Scan for the cell matching the given text and deliver its (x, y) coordinate at center. 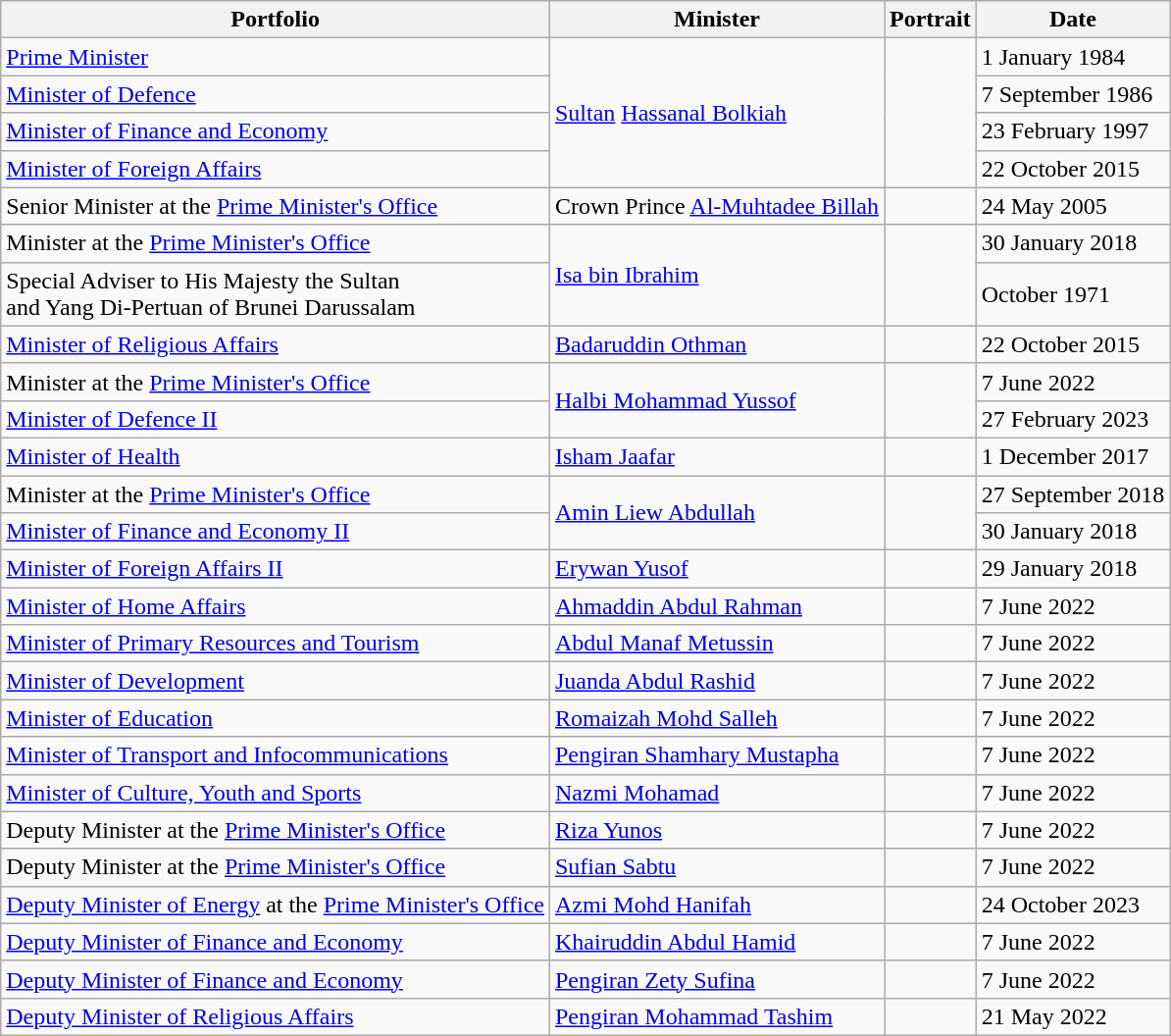
Sufian Sabtu (716, 867)
Sultan Hassanal Bolkiah (716, 113)
21 May 2022 (1073, 1016)
Special Adviser to His Majesty the Sultanand Yang Di-Pertuan of Brunei Darussalam (276, 294)
Amin Liew Abdullah (716, 512)
Minister of Finance and Economy II (276, 532)
Riza Yunos (716, 830)
Romaizah Mohd Salleh (716, 718)
7 September 1986 (1073, 94)
Minister of Transport and Infocommunications (276, 755)
Pengiran Mohammad Tashim (716, 1016)
Minister (716, 20)
24 October 2023 (1073, 905)
Portfolio (276, 20)
Isham Jaafar (716, 456)
Minister of Home Affairs (276, 606)
Deputy Minister of Religious Affairs (276, 1016)
Minister of Education (276, 718)
24 May 2005 (1073, 206)
Pengiran Shamhary Mustapha (716, 755)
Minister of Religious Affairs (276, 344)
Juanda Abdul Rashid (716, 681)
Ahmaddin Abdul Rahman (716, 606)
1 December 2017 (1073, 456)
Prime Minister (276, 57)
Minister of Foreign Affairs II (276, 569)
Minister of Finance and Economy (276, 131)
Minister of Foreign Affairs (276, 169)
Senior Minister at the Prime Minister's Office (276, 206)
Minister of Defence II (276, 419)
Portrait (931, 20)
Erywan Yusof (716, 569)
Minister of Culture, Youth and Sports (276, 793)
Nazmi Mohamad (716, 793)
Azmi Mohd Hanifah (716, 905)
Crown Prince Al-Muhtadee Billah (716, 206)
October 1971 (1073, 294)
Pengiran Zety Sufina (716, 979)
Deputy Minister of Energy at the Prime Minister's Office (276, 905)
Isa bin Ibrahim (716, 275)
Date (1073, 20)
Badaruddin Othman (716, 344)
Halbi Mohammad Yussof (716, 400)
29 January 2018 (1073, 569)
Minister of Primary Resources and Tourism (276, 644)
Abdul Manaf Metussin (716, 644)
27 February 2023 (1073, 419)
Minister of Development (276, 681)
Khairuddin Abdul Hamid (716, 942)
Minister of Health (276, 456)
23 February 1997 (1073, 131)
Minister of Defence (276, 94)
27 September 2018 (1073, 493)
1 January 1984 (1073, 57)
